Scan for the cell matching the given text and deliver its (X, Y) coordinate at center. 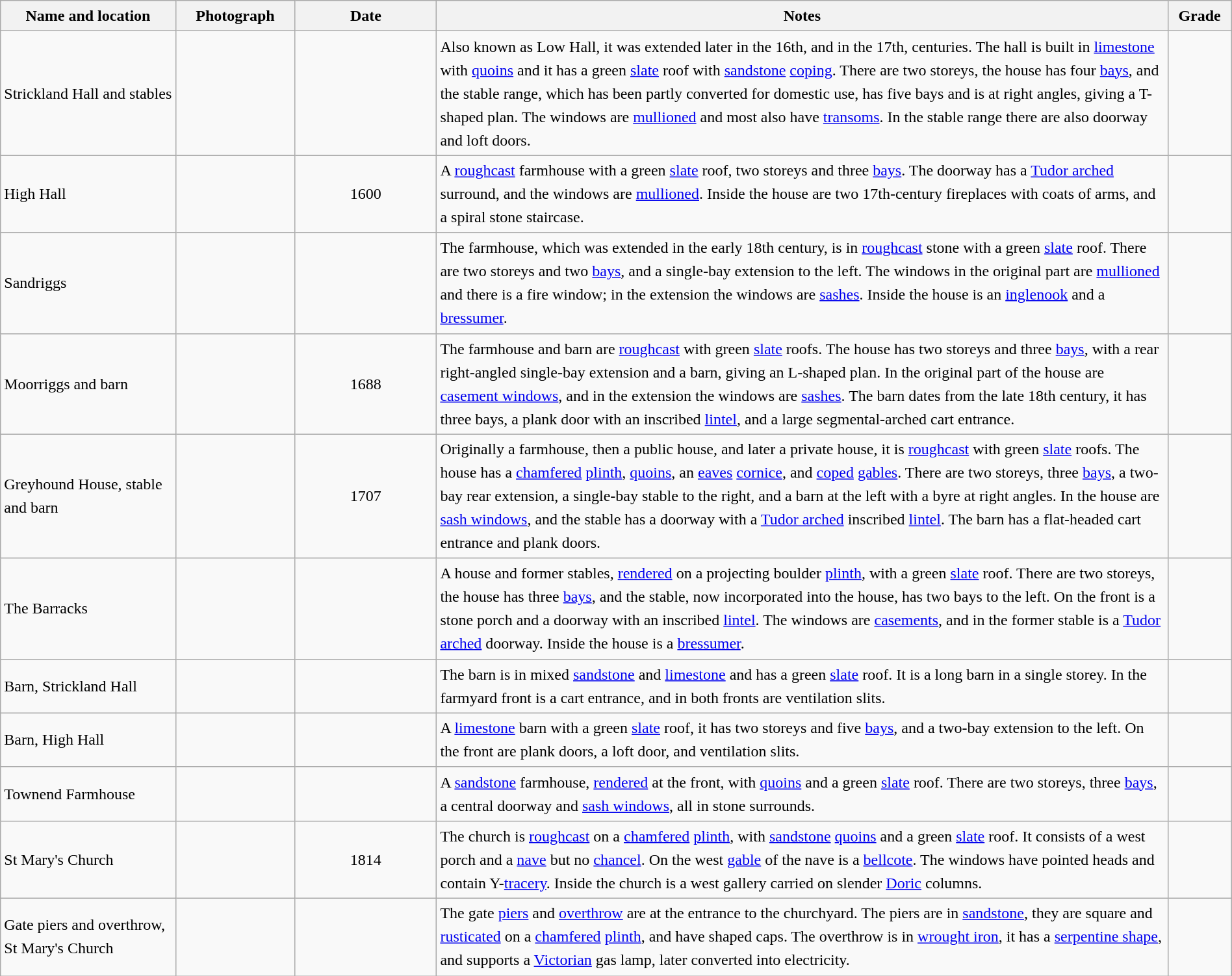
Moorriggs and barn (88, 383)
Sandriggs (88, 283)
Townend Farmhouse (88, 794)
Barn, High Hall (88, 739)
1600 (366, 194)
Name and location (88, 16)
Photograph (235, 16)
Strickland Hall and stables (88, 94)
Grade (1200, 16)
St Mary's Church (88, 859)
Gate piers and overthrow,St Mary's Church (88, 937)
The Barracks (88, 608)
1707 (366, 496)
1814 (366, 859)
Date (366, 16)
High Hall (88, 194)
Greyhound House, stable and barn (88, 496)
Notes (802, 16)
1688 (366, 383)
Barn, Strickland Hall (88, 686)
